Determine the (x, y) coordinate at the center of the cell enclosing the given text.  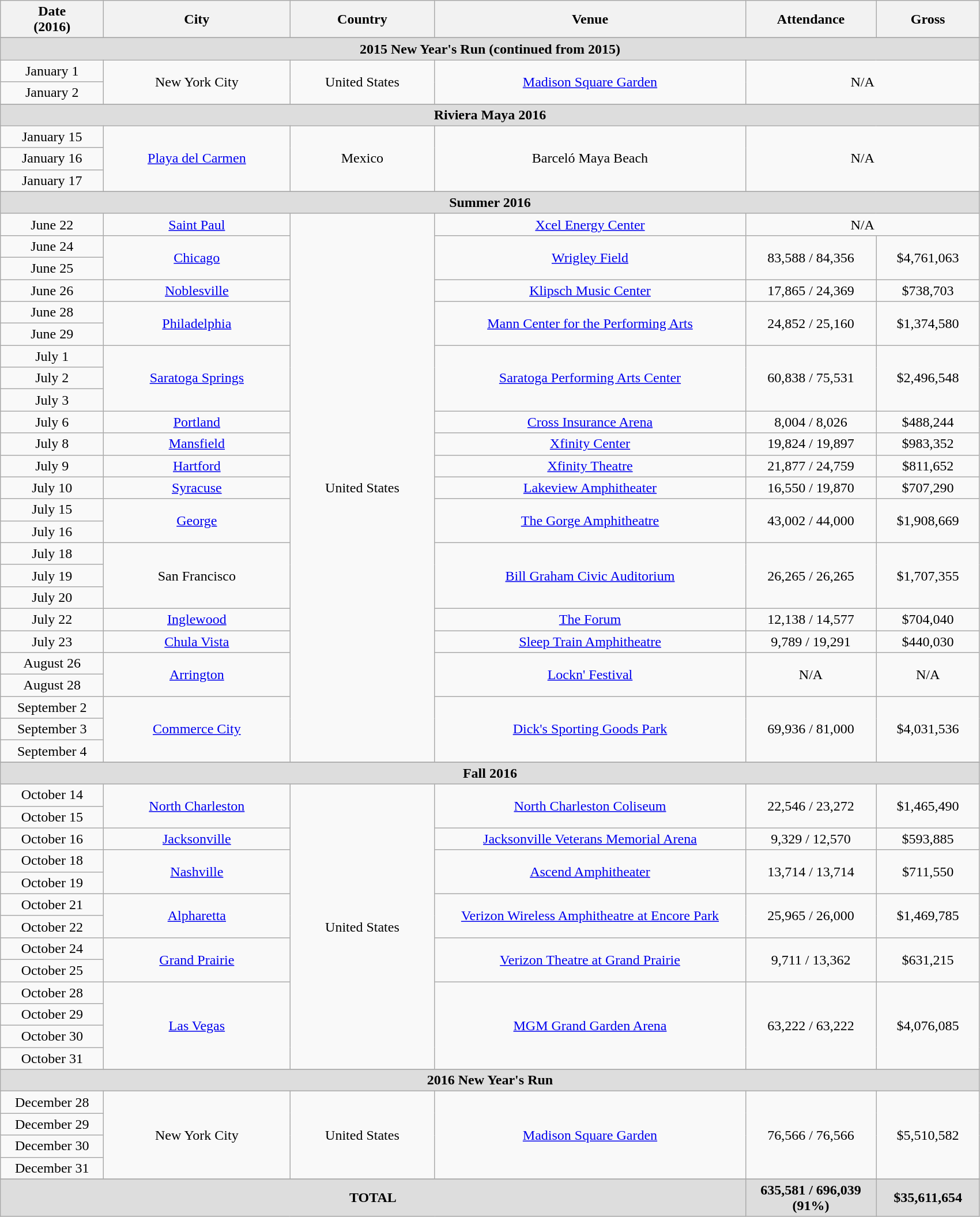
Fall 2016 (490, 773)
Syracuse (197, 488)
Klipsch Music Center (590, 290)
$1,908,669 (928, 521)
$440,030 (928, 642)
$488,244 (928, 422)
October 31 (52, 1058)
October 28 (52, 992)
21,877 / 24,759 (811, 466)
$4,031,536 (928, 729)
Ascend Amphitheater (590, 872)
June 29 (52, 334)
25,965 / 26,000 (811, 915)
January 17 (52, 180)
76,566 / 76,566 (811, 1135)
July 1 (52, 356)
MGM Grand Garden Arena (590, 1025)
$707,290 (928, 488)
Inglewood (197, 619)
June 28 (52, 312)
December 29 (52, 1124)
July 20 (52, 597)
Verizon Theatre at Grand Prairie (590, 959)
Chula Vista (197, 642)
July 23 (52, 642)
$593,885 (928, 839)
$631,215 (928, 959)
Noblesville (197, 290)
Portland (197, 422)
October 19 (52, 883)
24,852 / 25,160 (811, 323)
Mexico (362, 159)
June 24 (52, 246)
Sleep Train Amphitheatre (590, 642)
635,581 / 696,039 (91%) (811, 1198)
Bill Graham Civic Auditorium (590, 575)
October 29 (52, 1015)
Date(2016) (52, 20)
North Charleston Coliseum (590, 806)
Grand Prairie (197, 959)
Jacksonville Veterans Memorial Arena (590, 839)
July 9 (52, 466)
$1,707,355 (928, 575)
Summer 2016 (490, 202)
October 18 (52, 861)
October 16 (52, 839)
Hartford (197, 466)
$738,703 (928, 290)
8,004 / 8,026 (811, 422)
July 19 (52, 575)
$35,611,654 (928, 1198)
San Francisco (197, 575)
$4,761,063 (928, 257)
$4,076,085 (928, 1025)
Cross Insurance Arena (590, 422)
October 24 (52, 948)
June 22 (52, 224)
Gross (928, 20)
Mann Center for the Performing Arts (590, 323)
60,838 / 75,531 (811, 378)
Barceló Maya Beach (590, 159)
September 3 (52, 729)
January 1 (52, 71)
July 16 (52, 532)
63,222 / 63,222 (811, 1025)
The Gorge Amphitheatre (590, 521)
July 2 (52, 378)
16,550 / 19,870 (811, 488)
$1,374,580 (928, 323)
Lakeview Amphitheater (590, 488)
June 26 (52, 290)
North Charleston (197, 806)
Country (362, 20)
Wrigley Field (590, 257)
October 15 (52, 817)
January 15 (52, 137)
December 30 (52, 1146)
$704,040 (928, 619)
17,865 / 24,369 (811, 290)
19,824 / 19,897 (811, 444)
George (197, 521)
Dick's Sporting Goods Park (590, 729)
Attendance (811, 20)
October 14 (52, 795)
Alpharetta (197, 915)
October 22 (52, 926)
Xcel Energy Center (590, 224)
June 25 (52, 268)
$2,496,548 (928, 378)
July 18 (52, 553)
July 8 (52, 444)
Playa del Carmen (197, 159)
October 21 (52, 905)
July 10 (52, 488)
$1,469,785 (928, 915)
July 6 (52, 422)
January 16 (52, 159)
83,588 / 84,356 (811, 257)
22,546 / 23,272 (811, 806)
69,936 / 81,000 (811, 729)
September 4 (52, 751)
12,138 / 14,577 (811, 619)
Saint Paul (197, 224)
October 30 (52, 1037)
December 31 (52, 1168)
Xfinity Theatre (590, 466)
Las Vegas (197, 1025)
9,789 / 19,291 (811, 642)
December 28 (52, 1102)
Verizon Wireless Amphitheatre at Encore Park (590, 915)
August 28 (52, 685)
Mansfield (197, 444)
Saratoga Springs (197, 378)
Nashville (197, 872)
$1,465,490 (928, 806)
August 26 (52, 664)
Saratoga Performing Arts Center (590, 378)
9,711 / 13,362 (811, 959)
Arrington (197, 675)
Chicago (197, 257)
City (197, 20)
Riviera Maya 2016 (490, 115)
2015 New Year's Run (continued from 2015) (490, 49)
Xfinity Center (590, 444)
Commerce City (197, 729)
January 2 (52, 93)
9,329 / 12,570 (811, 839)
$811,652 (928, 466)
$5,510,582 (928, 1135)
13,714 / 13,714 (811, 872)
The Forum (590, 619)
Lockn' Festival (590, 675)
October 25 (52, 970)
$711,550 (928, 872)
26,265 / 26,265 (811, 575)
TOTAL (373, 1198)
September 2 (52, 707)
2016 New Year's Run (490, 1080)
43,002 / 44,000 (811, 521)
Philadelphia (197, 323)
Venue (590, 20)
July 15 (52, 510)
July 3 (52, 400)
Jacksonville (197, 839)
July 22 (52, 619)
$983,352 (928, 444)
